Return [x, y] of the center of cell containing provided text 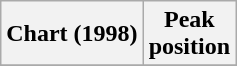
Peak position [189, 34]
Chart (1998) [72, 34]
